From the cell containing the given text, extract its center point as (x, y) coordinate. 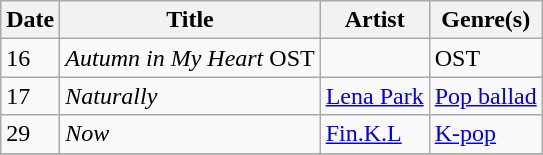
Title (190, 20)
Lena Park (374, 96)
Pop ballad (486, 96)
17 (30, 96)
Naturally (190, 96)
Now (190, 134)
29 (30, 134)
OST (486, 58)
Fin.K.L (374, 134)
K-pop (486, 134)
Autumn in My Heart OST (190, 58)
Date (30, 20)
Genre(s) (486, 20)
Artist (374, 20)
16 (30, 58)
